Pinpoint the cell where the given text exists, returning its [x, y] midpoint coordinate. 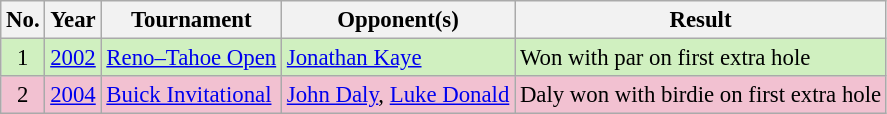
2004 [73, 95]
2002 [73, 58]
Jonathan Kaye [398, 58]
John Daly, Luke Donald [398, 95]
Reno–Tahoe Open [191, 58]
Opponent(s) [398, 20]
Won with par on first extra hole [701, 58]
2 [23, 95]
Buick Invitational [191, 95]
Result [701, 20]
1 [23, 58]
Year [73, 20]
Tournament [191, 20]
Daly won with birdie on first extra hole [701, 95]
No. [23, 20]
